Find where the given text appears and provide that cell's center as (x, y) coordinate. 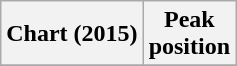
Chart (2015) (72, 34)
Peakposition (189, 34)
